Identify which cell holds the provided text, then report its [X, Y] central coordinate. 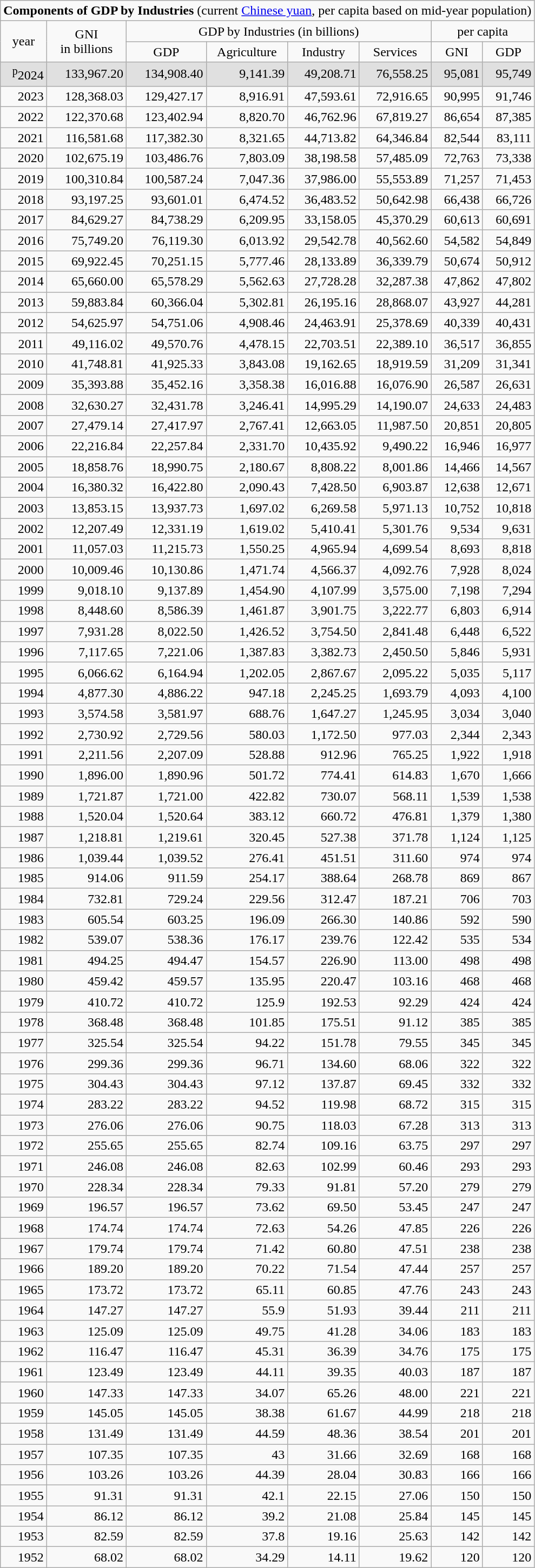
3,574.58 [87, 713]
90.75 [247, 1125]
1999 [24, 590]
476.81 [395, 817]
67,819.27 [395, 117]
10,435.92 [323, 446]
60.80 [323, 1249]
65,578.29 [167, 282]
101.85 [247, 1022]
2015 [24, 261]
125.9 [247, 1002]
6,914 [508, 611]
1,471.74 [247, 570]
119.98 [323, 1105]
116,581.68 [87, 138]
22,216.84 [87, 446]
60,691 [508, 220]
8,448.60 [87, 611]
1,520.04 [87, 817]
6,903.87 [395, 488]
8,916.91 [247, 96]
16,946 [457, 446]
2019 [24, 179]
28,868.07 [395, 302]
8,820.70 [247, 117]
371.78 [395, 837]
1,538 [508, 796]
95,081 [457, 75]
54,849 [508, 241]
26,195.16 [323, 302]
27.06 [395, 1496]
75,749.20 [87, 241]
96.71 [247, 1063]
2,450.50 [395, 652]
2,343 [508, 734]
1,539 [457, 796]
91.12 [395, 1022]
1971 [24, 1166]
28.04 [323, 1475]
79.55 [395, 1043]
527.38 [323, 837]
4,107.99 [323, 590]
34.06 [395, 1331]
27,479.14 [87, 425]
229.56 [247, 899]
1963 [24, 1331]
102.99 [323, 1166]
1,550.25 [247, 549]
73,338 [508, 158]
592 [457, 919]
2,090.43 [247, 488]
102,675.19 [87, 158]
50,912 [508, 261]
91.81 [323, 1187]
1,218.81 [87, 837]
239.76 [323, 940]
67.28 [395, 1125]
1,693.79 [395, 693]
1959 [24, 1413]
187.21 [395, 899]
34.29 [247, 1557]
1962 [24, 1351]
63.75 [395, 1146]
94.52 [247, 1105]
Components of GDP by Industries (current Chinese yuan, per capita based on mid-year population) [267, 11]
977.03 [395, 734]
36,855 [508, 343]
1992 [24, 734]
54,751.06 [167, 323]
1961 [24, 1372]
39.35 [323, 1372]
14,466 [457, 467]
3,575.00 [395, 590]
p2024 [24, 75]
268.78 [395, 878]
7,221.06 [167, 652]
1981 [24, 960]
44,281 [508, 302]
1,896.00 [87, 776]
54,582 [457, 241]
2016 [24, 241]
82.74 [247, 1146]
706 [457, 899]
2010 [24, 364]
27,728.28 [323, 282]
37,986.00 [323, 179]
2,767.41 [247, 425]
311.60 [395, 858]
732.81 [87, 899]
6,209.95 [247, 220]
1976 [24, 1063]
7,428.50 [323, 488]
48.36 [323, 1434]
266.30 [323, 919]
19.16 [323, 1537]
50,674 [457, 261]
100,310.84 [87, 179]
1957 [24, 1454]
6,522 [508, 631]
2005 [24, 467]
176.17 [247, 940]
1,172.50 [323, 734]
10,009.46 [87, 570]
590 [508, 919]
2011 [24, 343]
100,587.24 [167, 179]
65.26 [323, 1392]
6,066.62 [87, 672]
134,908.40 [167, 75]
9,631 [508, 529]
54.26 [323, 1228]
35,393.88 [87, 384]
44.99 [395, 1413]
8,001.86 [395, 467]
2021 [24, 138]
12,331.19 [167, 529]
12,638 [457, 488]
6,269.58 [323, 508]
1,666 [508, 776]
7,047.36 [247, 179]
71,257 [457, 179]
1991 [24, 755]
4,877.30 [87, 693]
192.53 [323, 1002]
31,341 [508, 364]
60.46 [395, 1166]
1993 [24, 713]
28,133.89 [323, 261]
14,995.29 [323, 405]
6,474.52 [247, 199]
2022 [24, 117]
86,654 [457, 117]
31,209 [457, 364]
22.15 [323, 1496]
2,729.56 [167, 734]
5,302.81 [247, 302]
84,629.27 [87, 220]
3,222.77 [395, 611]
19,162.65 [323, 364]
60.85 [323, 1290]
37.8 [247, 1537]
69.45 [395, 1084]
1,124 [457, 837]
36,517 [457, 343]
92.29 [395, 1002]
568.11 [395, 796]
31.66 [323, 1454]
84,738.29 [167, 220]
603.25 [167, 919]
10,818 [508, 508]
534 [508, 940]
1984 [24, 899]
45.31 [247, 1351]
1990 [24, 776]
32,431.78 [167, 405]
3,843.08 [247, 364]
GDP by Industries (in billions) [279, 31]
40,339 [457, 323]
1,039.52 [167, 858]
2018 [24, 199]
per capita [483, 31]
11,057.03 [87, 549]
1953 [24, 1537]
18,858.76 [87, 467]
69.50 [323, 1207]
44.59 [247, 1434]
5,777.46 [247, 261]
1,125 [508, 837]
66,438 [457, 199]
8,586.39 [167, 611]
1954 [24, 1516]
1988 [24, 817]
61.67 [323, 1413]
109.16 [323, 1146]
38,198.58 [323, 158]
38.38 [247, 1413]
82.63 [247, 1166]
113.00 [395, 960]
9,018.10 [87, 590]
3,581.97 [167, 713]
122,370.68 [87, 117]
1995 [24, 672]
18,990.75 [167, 467]
93,601.01 [167, 199]
123,402.94 [167, 117]
65,660.00 [87, 282]
5,035 [457, 672]
2,344 [457, 734]
2000 [24, 570]
422.82 [247, 796]
103.16 [395, 981]
4,092.76 [395, 570]
703 [508, 899]
2004 [24, 488]
47.76 [395, 1290]
8,818 [508, 549]
2,331.70 [247, 446]
57,485.09 [395, 158]
49.75 [247, 1331]
1982 [24, 940]
12,207.49 [87, 529]
59,883.84 [87, 302]
2006 [24, 446]
1978 [24, 1022]
2012 [24, 323]
7,117.65 [87, 652]
36,483.52 [323, 199]
46,762.96 [323, 117]
13,853.15 [87, 508]
459.42 [87, 981]
47,802 [508, 282]
1952 [24, 1557]
14,567 [508, 467]
1,219.61 [167, 837]
4,100 [508, 693]
24,483 [508, 405]
72,916.65 [395, 96]
1,922 [457, 755]
2,180.67 [247, 467]
117,382.30 [167, 138]
72,763 [457, 158]
90,995 [457, 96]
122.42 [395, 940]
48.00 [395, 1392]
1967 [24, 1249]
32,630.27 [87, 405]
1,520.64 [167, 817]
7,928 [457, 570]
30.83 [395, 1475]
55,553.89 [395, 179]
528.88 [247, 755]
44.11 [247, 1372]
388.64 [323, 878]
76,558.25 [395, 75]
68.06 [395, 1063]
16,076.90 [395, 384]
8,321.65 [247, 138]
13,937.73 [167, 508]
128,368.03 [87, 96]
71.42 [247, 1249]
137.87 [323, 1084]
60,366.04 [167, 302]
8,693 [457, 549]
8,024 [508, 570]
4,908.46 [247, 323]
22,389.10 [395, 343]
1,380 [508, 817]
3,246.41 [247, 405]
3,754.50 [323, 631]
1,039.44 [87, 858]
1997 [24, 631]
82,544 [457, 138]
40,562.60 [395, 241]
39.44 [395, 1310]
83,111 [508, 138]
2007 [24, 425]
47.51 [395, 1249]
9,490.22 [395, 446]
5,971.13 [395, 508]
1977 [24, 1043]
118.03 [323, 1125]
11,987.50 [395, 425]
1,619.02 [247, 529]
2008 [24, 405]
7,294 [508, 590]
38.54 [395, 1434]
50,642.98 [395, 199]
220.47 [323, 981]
383.12 [247, 817]
41.28 [323, 1331]
35,452.16 [167, 384]
71.54 [323, 1269]
5,931 [508, 652]
175.51 [323, 1022]
912.96 [323, 755]
605.54 [87, 919]
1973 [24, 1125]
2,211.56 [87, 755]
1969 [24, 1207]
25.63 [395, 1537]
2014 [24, 282]
49,570.76 [167, 343]
539.07 [87, 940]
29,542.78 [323, 241]
2013 [24, 302]
26,587 [457, 384]
16,380.32 [87, 488]
1,647.27 [323, 713]
6,164.94 [167, 672]
2023 [24, 96]
16,422.80 [167, 488]
869 [457, 878]
26,631 [508, 384]
43,927 [457, 302]
76,119.30 [167, 241]
1,454.90 [247, 590]
501.72 [247, 776]
49,116.02 [87, 343]
6,803 [457, 611]
4,478.15 [247, 343]
55.9 [247, 1310]
47.85 [395, 1228]
47,593.61 [323, 96]
1998 [24, 611]
87,385 [508, 117]
3,358.38 [247, 384]
GNI [457, 52]
94.22 [247, 1043]
1968 [24, 1228]
1980 [24, 981]
276.41 [247, 858]
494.47 [167, 960]
GNIin billions [87, 42]
1,670 [457, 776]
65.11 [247, 1290]
7,931.28 [87, 631]
580.03 [247, 734]
Industry [323, 52]
34.07 [247, 1392]
97.12 [247, 1084]
40.03 [395, 1372]
1958 [24, 1434]
226.90 [323, 960]
196.09 [247, 919]
5,301.76 [395, 529]
36.39 [323, 1351]
914.06 [87, 878]
1,697.02 [247, 508]
9,534 [457, 529]
3,382.73 [323, 652]
14,190.07 [395, 405]
1983 [24, 919]
2,207.09 [167, 755]
2,841.48 [395, 631]
93,197.25 [87, 199]
79.33 [247, 1187]
2,095.22 [395, 672]
5,562.63 [247, 282]
47,862 [457, 282]
69,922.45 [87, 261]
1975 [24, 1084]
1974 [24, 1105]
9,141.39 [247, 75]
1986 [24, 858]
20,805 [508, 425]
6,448 [457, 631]
1,387.83 [247, 652]
16,977 [508, 446]
Agriculture [247, 52]
129,427.17 [167, 96]
911.59 [167, 878]
451.51 [323, 858]
494.25 [87, 960]
2003 [24, 508]
5,846 [457, 652]
535 [457, 940]
70.22 [247, 1269]
4,699.54 [395, 549]
1960 [24, 1392]
5,410.41 [323, 529]
4,566.37 [323, 570]
254.17 [247, 878]
134.60 [323, 1063]
39.2 [247, 1516]
8,022.50 [167, 631]
1,461.87 [247, 611]
64,346.84 [395, 138]
72.63 [247, 1228]
36,339.79 [395, 261]
49,208.71 [323, 75]
1,721.87 [87, 796]
2009 [24, 384]
1955 [24, 1496]
66,726 [508, 199]
2020 [24, 158]
73.62 [247, 1207]
25,378.69 [395, 323]
1,202.05 [247, 672]
41,925.33 [167, 364]
20,851 [457, 425]
3,040 [508, 713]
151.78 [323, 1043]
1,918 [508, 755]
1994 [24, 693]
312.47 [323, 899]
7,198 [457, 590]
459.57 [167, 981]
16,016.88 [323, 384]
11,215.73 [167, 549]
32,287.38 [395, 282]
1989 [24, 796]
33,158.05 [323, 220]
1987 [24, 837]
1972 [24, 1146]
1970 [24, 1187]
1,245.95 [395, 713]
1965 [24, 1290]
44,713.82 [323, 138]
2,245.25 [323, 693]
22,257.84 [167, 446]
133,967.20 [87, 75]
24,633 [457, 405]
27,417.97 [167, 425]
4,965.94 [323, 549]
2,867.67 [323, 672]
154.57 [247, 960]
12,671 [508, 488]
688.76 [247, 713]
2002 [24, 529]
53.45 [395, 1207]
730.07 [323, 796]
774.41 [323, 776]
22,703.51 [323, 343]
1985 [24, 878]
24,463.91 [323, 323]
71,453 [508, 179]
1964 [24, 1310]
320.45 [247, 837]
2001 [24, 549]
91,746 [508, 96]
614.83 [395, 776]
10,752 [457, 508]
18,919.59 [395, 364]
947.18 [247, 693]
2,730.92 [87, 734]
54,625.97 [87, 323]
Services [395, 52]
2017 [24, 220]
103,486.76 [167, 158]
60,613 [457, 220]
1966 [24, 1269]
57.20 [395, 1187]
3,034 [457, 713]
43 [247, 1454]
34.76 [395, 1351]
1,721.00 [167, 796]
10,130.86 [167, 570]
9,137.89 [167, 590]
47.44 [395, 1269]
42.1 [247, 1496]
8,808.22 [323, 467]
1996 [24, 652]
1956 [24, 1475]
40,431 [508, 323]
660.72 [323, 817]
867 [508, 878]
1,426.52 [247, 631]
4,093 [457, 693]
6,013.92 [247, 241]
95,749 [508, 75]
4,886.22 [167, 693]
51.93 [323, 1310]
140.86 [395, 919]
7,803.09 [247, 158]
45,370.29 [395, 220]
41,748.81 [87, 364]
5,117 [508, 672]
135.95 [247, 981]
32.69 [395, 1454]
1,890.96 [167, 776]
19.62 [395, 1557]
14.11 [323, 1557]
1979 [24, 1002]
538.36 [167, 940]
68.72 [395, 1105]
729.24 [167, 899]
765.25 [395, 755]
3,901.75 [323, 611]
70,251.15 [167, 261]
1,379 [457, 817]
12,663.05 [323, 425]
21.08 [323, 1516]
year [24, 42]
44.39 [247, 1475]
25.84 [395, 1516]
